Determine the [X, Y] coordinate at the center of the cell enclosing the given text.  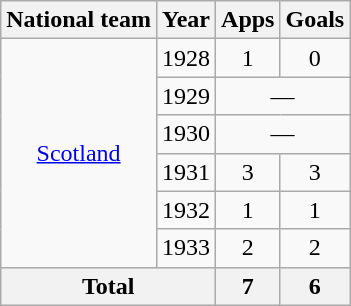
National team [79, 20]
6 [315, 286]
Apps [248, 20]
1932 [186, 210]
1929 [186, 96]
Total [108, 286]
1933 [186, 248]
Goals [315, 20]
1928 [186, 58]
Year [186, 20]
7 [248, 286]
1931 [186, 172]
Scotland [79, 153]
1930 [186, 134]
0 [315, 58]
